For the text-containing cell, return its midpoint in [x, y] coordinate format. 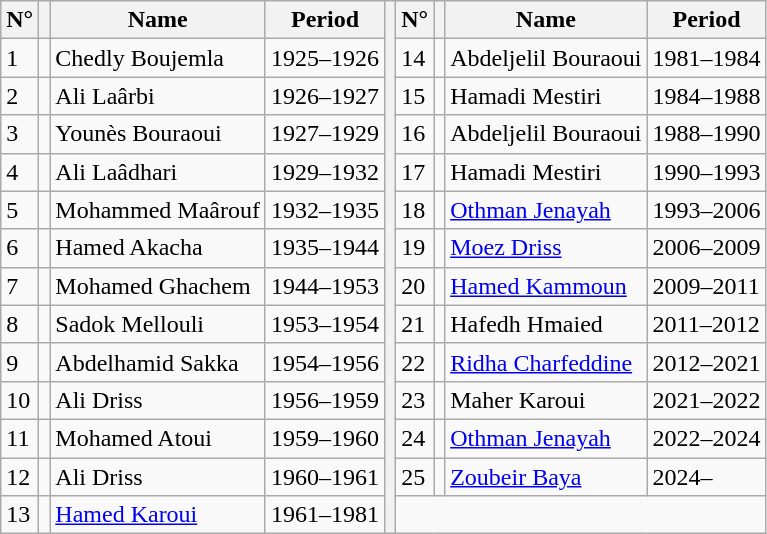
Mohamed Atoui [158, 438]
23 [415, 400]
Mohamed Ghachem [158, 286]
Hamed Karoui [158, 515]
25 [415, 477]
Ridha Charfeddine [546, 362]
2022–2024 [706, 438]
Hamed Kammoun [546, 286]
19 [415, 248]
2 [20, 96]
15 [415, 96]
Hamed Akacha [158, 248]
1959–1960 [324, 438]
Hafedh Hmaied [546, 324]
11 [20, 438]
1932–1935 [324, 210]
2011–2012 [706, 324]
14 [415, 58]
1926–1927 [324, 96]
1988–1990 [706, 134]
7 [20, 286]
6 [20, 248]
1944–1953 [324, 286]
1954–1956 [324, 362]
17 [415, 172]
9 [20, 362]
Mohammed Maârouf [158, 210]
2009–2011 [706, 286]
1925–1926 [324, 58]
1961–1981 [324, 515]
1953–1954 [324, 324]
1 [20, 58]
1927–1929 [324, 134]
1956–1959 [324, 400]
Abdelhamid Sakka [158, 362]
13 [20, 515]
Chedly Boujemla [158, 58]
10 [20, 400]
1993–2006 [706, 210]
16 [415, 134]
Maher Karoui [546, 400]
1960–1961 [324, 477]
2021–2022 [706, 400]
2006–2009 [706, 248]
5 [20, 210]
20 [415, 286]
Moez Driss [546, 248]
22 [415, 362]
Zoubeir Baya [546, 477]
Ali Laârbi [158, 96]
1981–1984 [706, 58]
1935–1944 [324, 248]
Younès Bouraoui [158, 134]
4 [20, 172]
1984–1988 [706, 96]
1929–1932 [324, 172]
Ali Laâdhari [158, 172]
2024– [706, 477]
3 [20, 134]
2012–2021 [706, 362]
18 [415, 210]
1990–1993 [706, 172]
Sadok Mellouli [158, 324]
8 [20, 324]
12 [20, 477]
24 [415, 438]
21 [415, 324]
